Locate the cell with the specified text and output its (x, y) center coordinate. 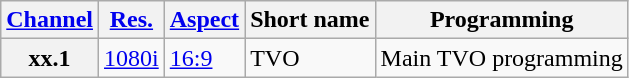
TVO (310, 58)
Short name (310, 20)
Res. (132, 20)
xx.1 (50, 58)
Channel (50, 20)
1080i (132, 58)
Aspect (204, 20)
Programming (502, 20)
16:9 (204, 58)
Main TVO programming (502, 58)
